Identify which cell holds the provided text, then report its [X, Y] central coordinate. 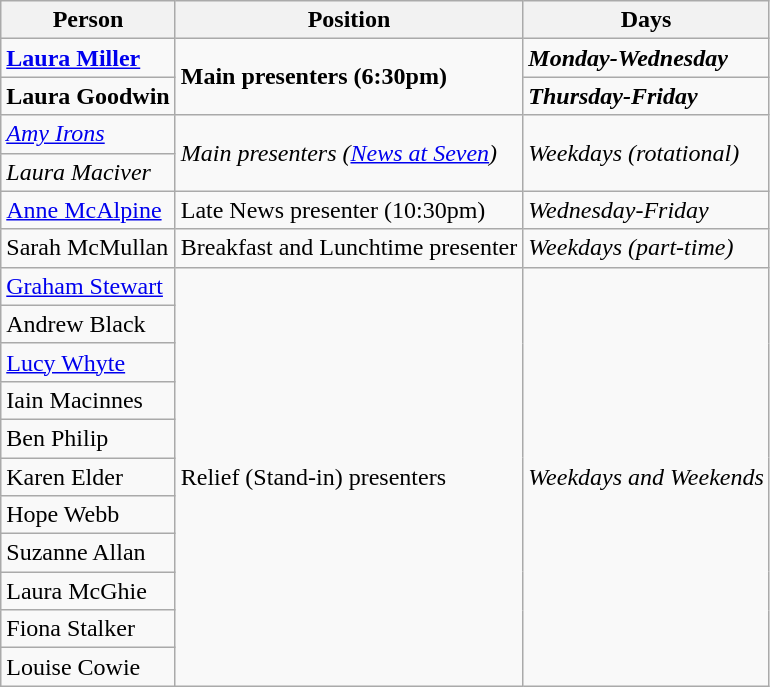
Position [349, 20]
Late News presenter (10:30pm) [349, 210]
Relief (Stand-in) presenters [349, 476]
Main presenters (6:30pm) [349, 77]
Andrew Black [88, 324]
Suzanne Allan [88, 553]
Main presenters (News at Seven) [349, 153]
Thursday-Friday [646, 96]
Ben Philip [88, 438]
Graham Stewart [88, 286]
Days [646, 20]
Breakfast and Lunchtime presenter [349, 248]
Louise Cowie [88, 667]
Iain Macinnes [88, 400]
Monday-Wednesday [646, 58]
Laura McGhie [88, 591]
Karen Elder [88, 477]
Weekdays (rotational) [646, 153]
Hope Webb [88, 515]
Anne McAlpine [88, 210]
Person [88, 20]
Wednesday-Friday [646, 210]
Weekdays (part-time) [646, 248]
Laura Miller [88, 58]
Laura Goodwin [88, 96]
Weekdays and Weekends [646, 476]
Amy Irons [88, 134]
Fiona Stalker [88, 629]
Sarah McMullan [88, 248]
Lucy Whyte [88, 362]
Laura Maciver [88, 172]
